Provide the (X, Y) coordinate of the cell's center where the given text is located.  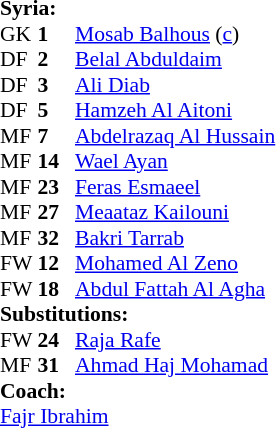
Hamzeh Al Aitoni (175, 111)
Mosab Balhous (c) (175, 34)
Ali Diab (175, 85)
31 (57, 365)
Abdelrazaq Al Hussain (175, 136)
GK (19, 34)
18 (57, 289)
5 (57, 111)
Abdul Fattah Al Agha (175, 289)
2 (57, 59)
Coach: (138, 391)
3 (57, 85)
7 (57, 136)
Wael Ayan (175, 161)
Ahmad Haj Mohamad (175, 365)
Mohamed Al Zeno (175, 263)
14 (57, 161)
1 (57, 34)
24 (57, 340)
Bakri Tarrab (175, 238)
32 (57, 238)
Raja Rafe (175, 340)
Meaataz Kailouni (175, 213)
27 (57, 213)
23 (57, 187)
Feras Esmaeel (175, 187)
12 (57, 263)
Substitutions: (138, 315)
Belal Abduldaim (175, 59)
